Return [X, Y] of the center of cell containing provided text 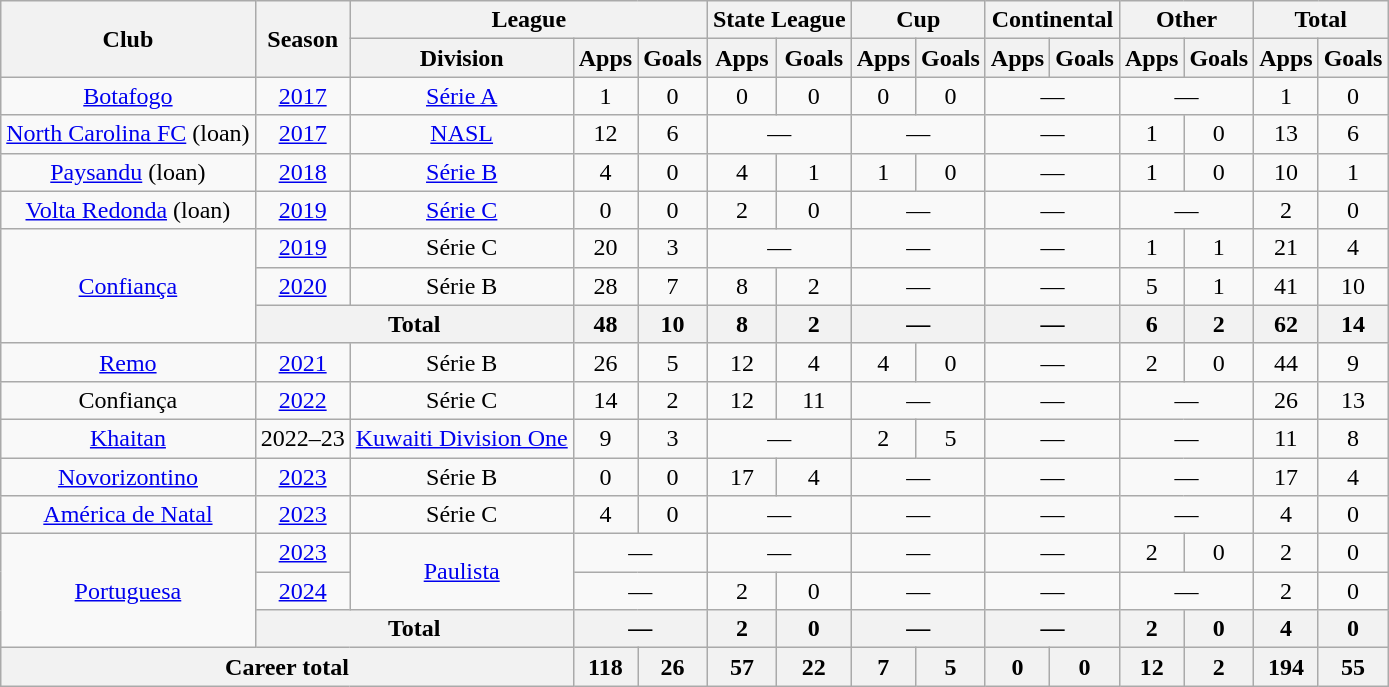
2020 [302, 286]
20 [605, 248]
Botafogo [128, 96]
118 [605, 667]
Season [302, 39]
57 [742, 667]
28 [605, 286]
NASL [462, 134]
Remo [128, 362]
Khaitan [128, 438]
21 [1286, 248]
Paysandu (loan) [128, 172]
2018 [302, 172]
2022 [302, 400]
Volta Redonda (loan) [128, 210]
Career total [287, 667]
League [528, 20]
62 [1286, 324]
State League [779, 20]
55 [1353, 667]
44 [1286, 362]
Division [462, 58]
Série A [462, 96]
Club [128, 39]
2021 [302, 362]
América de Natal [128, 515]
Novorizontino [128, 477]
Kuwaiti Division One [462, 438]
194 [1286, 667]
North Carolina FC (loan) [128, 134]
Paulista [462, 572]
22 [814, 667]
48 [605, 324]
2022–23 [302, 438]
Other [1186, 20]
41 [1286, 286]
Portuguesa [128, 591]
2024 [302, 591]
Continental [1052, 20]
Cup [918, 20]
